Pinpoint the cell where the given text exists, returning its [X, Y] midpoint coordinate. 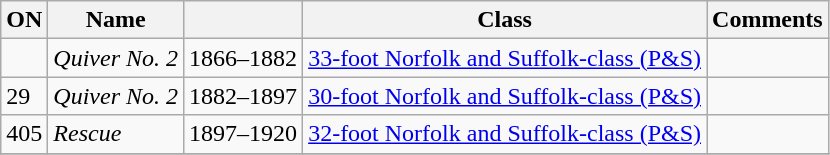
405 [24, 134]
ON [24, 20]
Comments [768, 20]
1897–1920 [244, 134]
Rescue [116, 134]
1882–1897 [244, 96]
Class [505, 20]
33-foot Norfolk and Suffolk-class (P&S) [505, 58]
29 [24, 96]
30-foot Norfolk and Suffolk-class (P&S) [505, 96]
1866–1882 [244, 58]
Name [116, 20]
32-foot Norfolk and Suffolk-class (P&S) [505, 134]
